From the cell containing the given text, extract its center point as [x, y] coordinate. 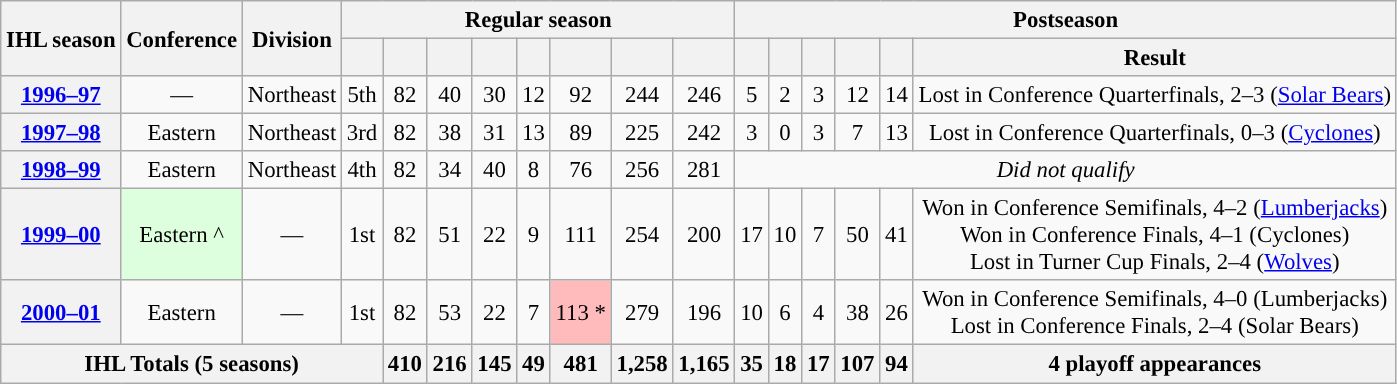
246 [704, 95]
196 [704, 312]
107 [858, 364]
3rd [362, 133]
76 [580, 170]
2000–01 [61, 312]
254 [642, 235]
Won in Conference Semifinals, 4–0 (Lumberjacks)Lost in Conference Finals, 2–4 (Solar Bears) [1154, 312]
35 [752, 364]
Result [1154, 58]
1,165 [704, 364]
14 [896, 95]
1999–00 [61, 235]
4 playoff appearances [1154, 364]
256 [642, 170]
92 [580, 95]
53 [450, 312]
89 [580, 133]
49 [534, 364]
IHL season [61, 38]
111 [580, 235]
6 [784, 312]
94 [896, 364]
279 [642, 312]
244 [642, 95]
30 [494, 95]
1998–99 [61, 170]
Eastern ^ [182, 235]
9 [534, 235]
113 * [580, 312]
51 [450, 235]
Conference [182, 38]
26 [896, 312]
242 [704, 133]
5 [752, 95]
481 [580, 364]
IHL Totals (5 seasons) [192, 364]
Did not qualify [1066, 170]
Lost in Conference Quarterfinals, 0–3 (Cyclones) [1154, 133]
1997–98 [61, 133]
41 [896, 235]
410 [406, 364]
Division [292, 38]
1996–97 [61, 95]
Regular season [538, 20]
145 [494, 364]
281 [704, 170]
5th [362, 95]
50 [858, 235]
Won in Conference Semifinals, 4–2 (Lumberjacks)Won in Conference Finals, 4–1 (Cyclones)Lost in Turner Cup Finals, 2–4 (Wolves) [1154, 235]
4 [818, 312]
Postseason [1066, 20]
4th [362, 170]
34 [450, 170]
31 [494, 133]
18 [784, 364]
1,258 [642, 364]
2 [784, 95]
8 [534, 170]
0 [784, 133]
200 [704, 235]
216 [450, 364]
225 [642, 133]
Lost in Conference Quarterfinals, 2–3 (Solar Bears) [1154, 95]
